Detect which cell encompasses the target text, then output its (x, y) center coordinate. 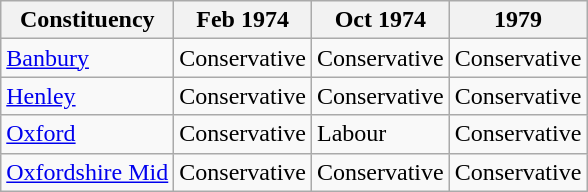
Banbury (88, 58)
Labour (380, 134)
Henley (88, 96)
Oxfordshire Mid (88, 172)
Oxford (88, 134)
1979 (518, 20)
Feb 1974 (243, 20)
Oct 1974 (380, 20)
Constituency (88, 20)
